Extract the [x, y] coordinate from the center of the cell holding the provided text.  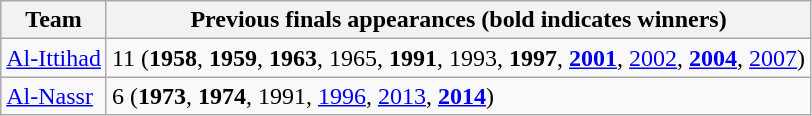
Al-Ittihad [54, 58]
Team [54, 20]
Al-Nassr [54, 96]
11 (1958, 1959, 1963, 1965, 1991, 1993, 1997, 2001, 2002, 2004, 2007) [458, 58]
6 (1973, 1974, 1991, 1996, 2013, 2014) [458, 96]
Previous finals appearances (bold indicates winners) [458, 20]
